Locate the cell with the specified text and output its [x, y] center coordinate. 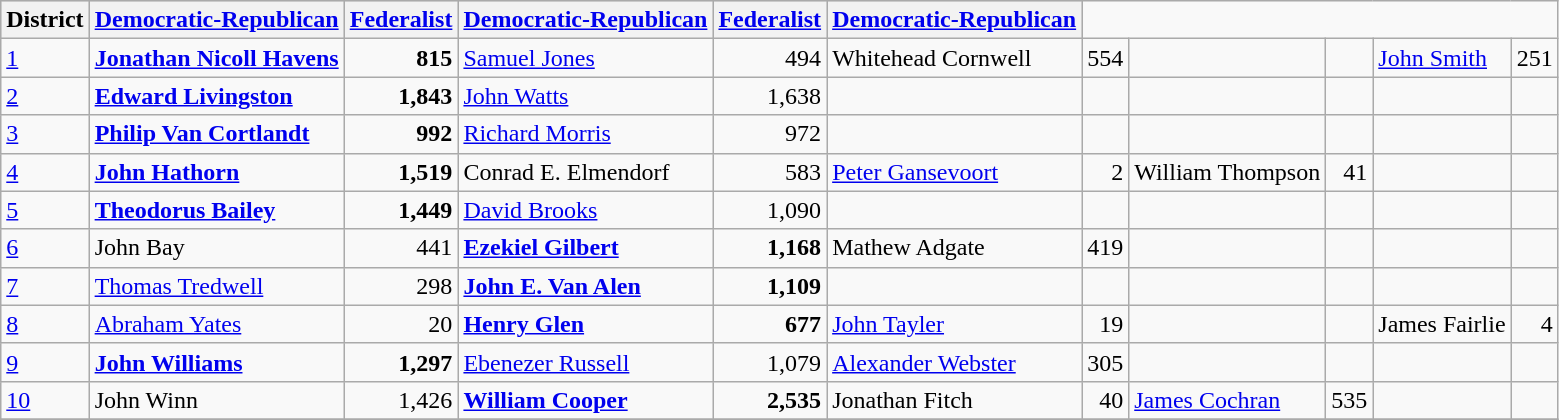
9 [45, 362]
8 [45, 324]
Theodorus Bailey [216, 210]
Edward Livingston [216, 96]
1,449 [401, 210]
6 [45, 248]
298 [401, 286]
1,843 [401, 96]
John Williams [216, 362]
Alexander Webster [954, 362]
William Thompson [1228, 172]
1,638 [770, 96]
10 [45, 400]
1,519 [401, 172]
1,109 [770, 286]
815 [401, 58]
John E. Van Alen [586, 286]
1,426 [401, 400]
251 [1534, 58]
William Cooper [586, 400]
Samuel Jones [586, 58]
John Watts [586, 96]
1 [45, 58]
Peter Gansevoort [954, 172]
Richard Morris [586, 134]
Jonathan Nicoll Havens [216, 58]
John Tayler [954, 324]
441 [401, 248]
419 [1106, 248]
1,079 [770, 362]
Philip Van Cortlandt [216, 134]
583 [770, 172]
James Cochran [1228, 400]
Ezekiel Gilbert [586, 248]
Whitehead Cornwell [954, 58]
19 [1106, 324]
Thomas Tredwell [216, 286]
494 [770, 58]
20 [401, 324]
Ebenezer Russell [586, 362]
District [45, 20]
972 [770, 134]
305 [1106, 362]
Jonathan Fitch [954, 400]
1,090 [770, 210]
41 [1350, 172]
7 [45, 286]
40 [1106, 400]
5 [45, 210]
1,297 [401, 362]
John Hathorn [216, 172]
2,535 [770, 400]
677 [770, 324]
John Bay [216, 248]
John Winn [216, 400]
554 [1106, 58]
John Smith [1442, 58]
535 [1350, 400]
992 [401, 134]
Mathew Adgate [954, 248]
James Fairlie [1442, 324]
1,168 [770, 248]
Henry Glen [586, 324]
David Brooks [586, 210]
Conrad E. Elmendorf [586, 172]
3 [45, 134]
Abraham Yates [216, 324]
